For the text-containing cell, return its midpoint in (X, Y) coordinate format. 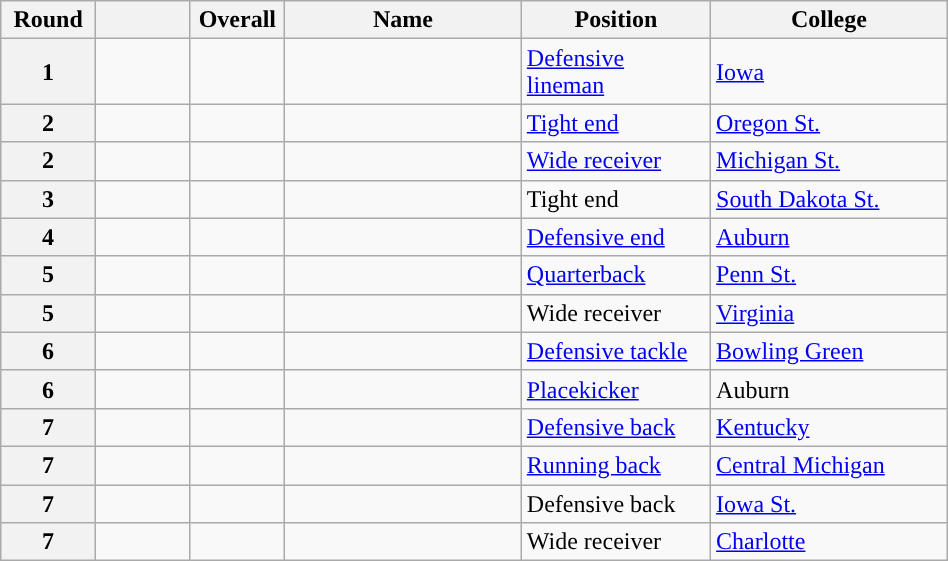
Overall (238, 20)
Quarterback (616, 275)
College (830, 20)
Iowa (830, 72)
Defensive end (616, 237)
Round (48, 20)
3 (48, 199)
Iowa St. (830, 503)
Central Michigan (830, 465)
Name (404, 20)
Penn St. (830, 275)
Defensive lineman (616, 72)
1 (48, 72)
Charlotte (830, 542)
Running back (616, 465)
South Dakota St. (830, 199)
Oregon St. (830, 123)
Bowling Green (830, 351)
Position (616, 20)
Placekicker (616, 389)
4 (48, 237)
Michigan St. (830, 161)
Defensive tackle (616, 351)
Virginia (830, 313)
Kentucky (830, 427)
